Return [x, y] of the center of cell containing provided text 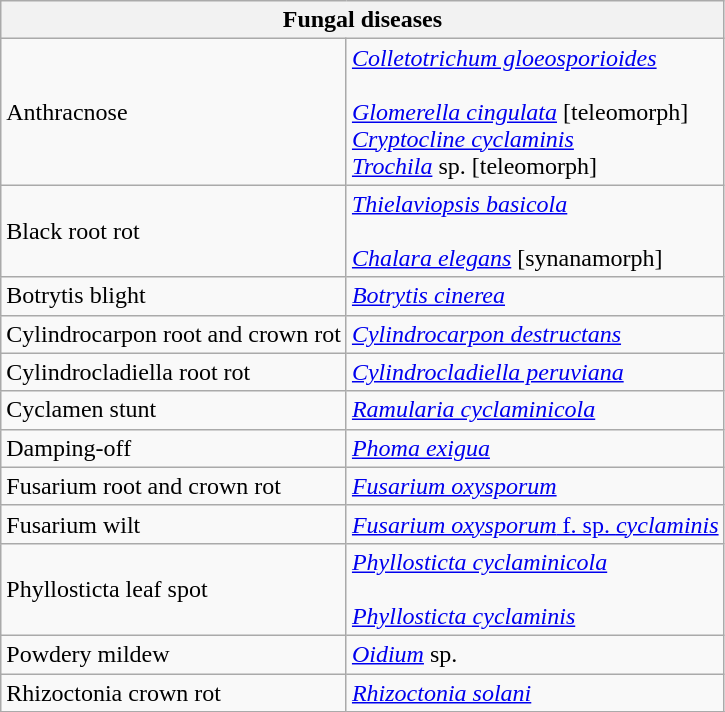
Cylindrocladiella root rot [174, 372]
Phyllosticta cyclaminicolaPhyllosticta cyclaminis [535, 589]
Fusarium oxysporum [535, 486]
Botrytis blight [174, 296]
Fusarium oxysporum f. sp. cyclaminis [535, 524]
Botrytis cinerea [535, 296]
Black root rot [174, 231]
Cylindrocarpon root and crown rot [174, 334]
Anthracnose [174, 112]
Damping-off [174, 448]
Phoma exigua [535, 448]
Fungal diseases [362, 20]
Thielaviopsis basicolaChalara elegans [synanamorph] [535, 231]
Cylindrocarpon destructans [535, 334]
Powdery mildew [174, 654]
Phyllosticta leaf spot [174, 589]
Fusarium root and crown rot [174, 486]
Cylindrocladiella peruviana [535, 372]
Rhizoctonia solani [535, 693]
Cyclamen stunt [174, 410]
Oidium sp. [535, 654]
Fusarium wilt [174, 524]
Ramularia cyclaminicola [535, 410]
Rhizoctonia crown rot [174, 693]
Colletotrichum gloeosporioidesGlomerella cingulata [teleomorph] Cryptocline cyclaminis Trochila sp. [teleomorph] [535, 112]
